Output the (x, y) coordinate of the center of the cell containing the given text.  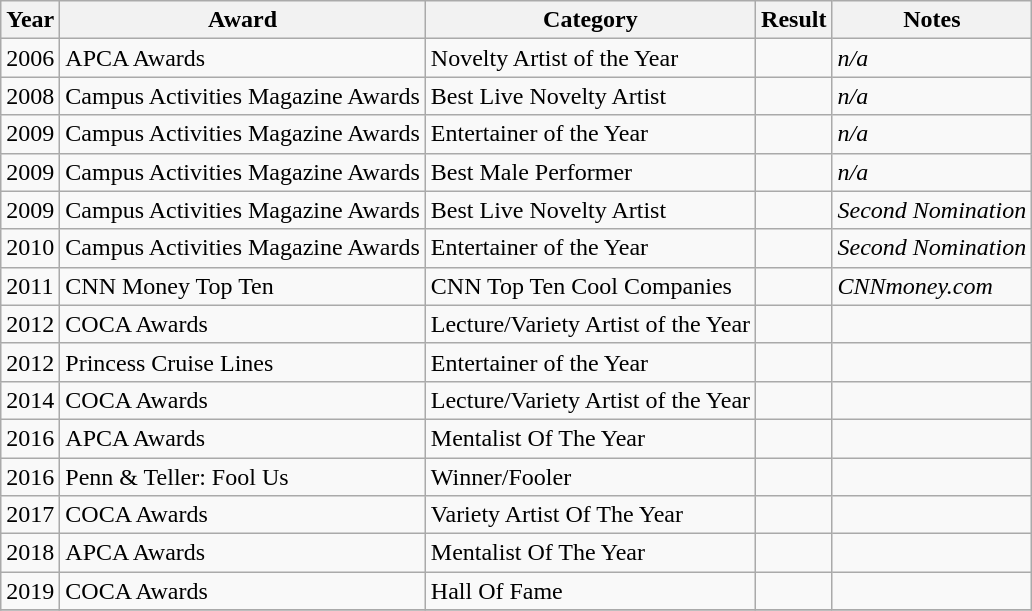
Best Male Performer (590, 172)
Result (794, 20)
Hall Of Fame (590, 591)
2018 (30, 553)
Princess Cruise Lines (242, 362)
Variety Artist Of The Year (590, 515)
2017 (30, 515)
CNN Money Top Ten (242, 286)
2014 (30, 400)
2011 (30, 286)
CNN Top Ten Cool Companies (590, 286)
CNNmoney.com (932, 286)
Notes (932, 20)
2008 (30, 96)
Award (242, 20)
Year (30, 20)
2006 (30, 58)
Novelty Artist of the Year (590, 58)
2019 (30, 591)
2010 (30, 248)
Category (590, 20)
Penn & Teller: Fool Us (242, 477)
Winner/Fooler (590, 477)
